Find where the given text appears and provide that cell's center as (x, y) coordinate. 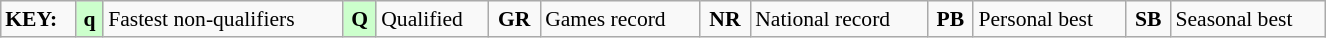
Seasonal best (1248, 19)
Qualified (432, 19)
KEY: (38, 19)
Fastest non-qualifiers (223, 19)
Q (360, 19)
Personal best (1049, 19)
q (90, 19)
PB (950, 19)
Games record (620, 19)
SB (1148, 19)
GR (514, 19)
NR (725, 19)
National record (838, 19)
